For the text-containing cell, return its midpoint in (x, y) coordinate format. 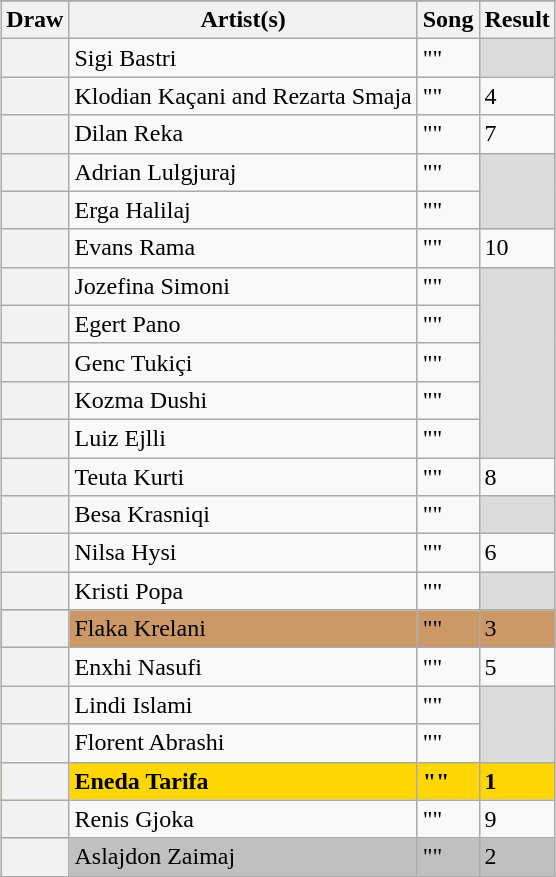
Teuta Kurti (243, 477)
Kozma Dushi (243, 400)
3 (517, 629)
Luiz Ejlli (243, 438)
Dilan Reka (243, 134)
Aslajdon Zaimaj (243, 857)
Artist(s) (243, 20)
Renis Gjoka (243, 819)
Klodian Kaçani and Rezarta Smaja (243, 96)
Result (517, 20)
Besa Krasniqi (243, 515)
Lindi Islami (243, 705)
1 (517, 781)
Florent Abrashi (243, 743)
Flaka Krelani (243, 629)
Nilsa Hysi (243, 553)
2 (517, 857)
Kristi Popa (243, 591)
6 (517, 553)
Genc Tukiçi (243, 362)
Sigi Bastri (243, 58)
Eneda Tarifa (243, 781)
7 (517, 134)
Draw (35, 20)
Egert Pano (243, 324)
Jozefina Simoni (243, 286)
Song (448, 20)
Adrian Lulgjuraj (243, 172)
5 (517, 667)
9 (517, 819)
Erga Halilaj (243, 210)
Enxhi Nasufi (243, 667)
10 (517, 248)
8 (517, 477)
Evans Rama (243, 248)
4 (517, 96)
